From the cell containing the given text, extract its center point as [x, y] coordinate. 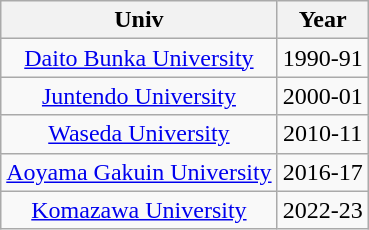
2000-01 [322, 96]
1990-91 [322, 58]
Year [322, 20]
Daito Bunka University [139, 58]
Univ [139, 20]
2016-17 [322, 172]
Komazawa University [139, 210]
Aoyama Gakuin University [139, 172]
Juntendo University [139, 96]
2010-11 [322, 134]
Waseda University [139, 134]
2022-23 [322, 210]
